Scan for the cell matching the given text and deliver its (x, y) coordinate at center. 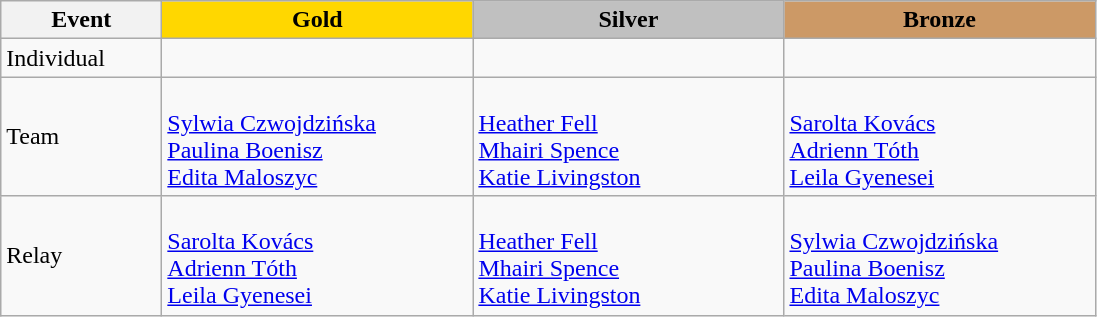
Relay (82, 256)
Silver (628, 20)
Event (82, 20)
Bronze (940, 20)
Individual (82, 58)
Gold (318, 20)
Team (82, 136)
